For the text-containing cell, return its midpoint in [X, Y] coordinate format. 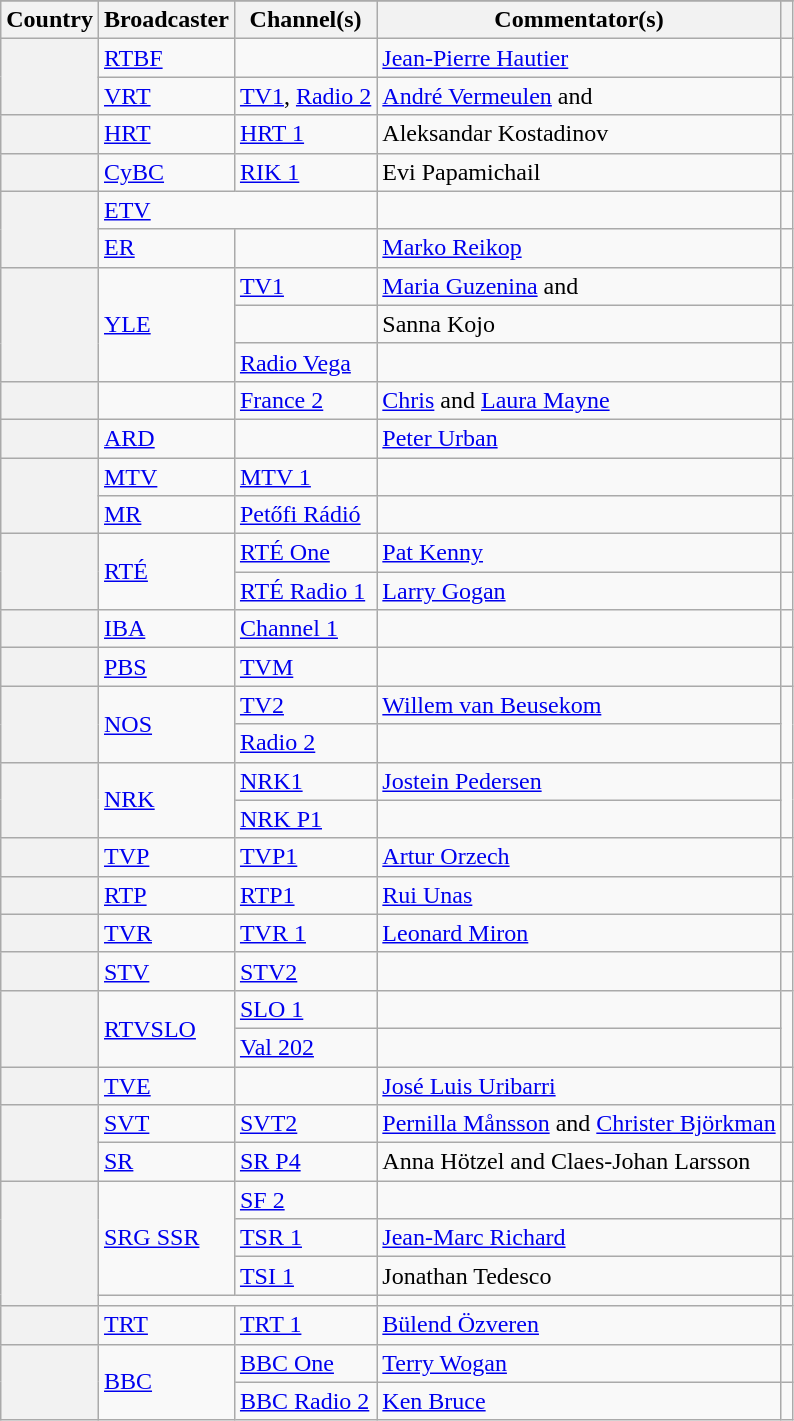
RTÉ Radio 1 [305, 591]
CyBC [166, 172]
Country [50, 20]
Ken Bruce [579, 1401]
NRK1 [305, 781]
TVR [166, 933]
Leonard Miron [579, 933]
RTÉ [166, 572]
André Vermeulen and [579, 96]
TVM [305, 667]
RTBF [166, 58]
SR P4 [305, 1162]
Rui Unas [579, 895]
NOS [166, 724]
Jostein Pedersen [579, 781]
RTVSLO [166, 1028]
Bülend Özveren [579, 1325]
RIK 1 [305, 172]
TSR 1 [305, 1238]
Larry Gogan [579, 591]
STV2 [305, 971]
TV2 [305, 705]
Aleksandar Kostadinov [579, 134]
STV [166, 971]
SR [166, 1162]
Artur Orzech [579, 857]
RTP1 [305, 895]
Jean-Pierre Hautier [579, 58]
Peter Urban [579, 438]
Radio 2 [305, 743]
Pat Kenny [579, 553]
TRT [166, 1325]
Broadcaster [166, 20]
TVE [166, 1085]
SVT2 [305, 1124]
Jean-Marc Richard [579, 1238]
Sanna Kojo [579, 324]
Anna Hötzel and Claes-Johan Larsson [579, 1162]
Evi Papamichail [579, 172]
ETV [237, 210]
BBC Radio 2 [305, 1401]
Chris and Laura Mayne [579, 400]
France 2 [305, 400]
TRT 1 [305, 1325]
SLO 1 [305, 1009]
YLE [166, 324]
HRT [166, 134]
SRG SSR [166, 1238]
NRK [166, 800]
Channel 1 [305, 629]
ER [166, 248]
RTP [166, 895]
BBC [166, 1382]
RTÉ One [305, 553]
Terry Wogan [579, 1363]
PBS [166, 667]
TVR 1 [305, 933]
TSI 1 [305, 1276]
HRT 1 [305, 134]
SVT [166, 1124]
Willem van Beusekom [579, 705]
Radio Vega [305, 362]
VRT [166, 96]
Channel(s) [305, 20]
NRK P1 [305, 819]
Jonathan Tedesco [579, 1276]
MR [166, 515]
Val 202 [305, 1047]
Pernilla Månsson and Christer Björkman [579, 1124]
Commentator(s) [579, 20]
TVP1 [305, 857]
ARD [166, 438]
José Luis Uribarri [579, 1085]
MTV 1 [305, 477]
MTV [166, 477]
TVP [166, 857]
SF 2 [305, 1200]
Marko Reikop [579, 248]
IBA [166, 629]
TV1 [305, 286]
Maria Guzenina and [579, 286]
TV1, Radio 2 [305, 96]
Petőfi Rádió [305, 515]
BBC One [305, 1363]
